From the cell containing the given text, extract its center point as [X, Y] coordinate. 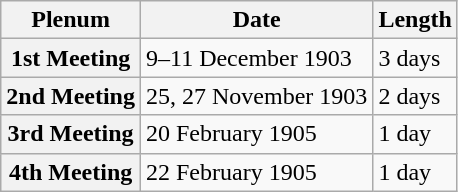
3rd Meeting [71, 134]
9–11 December 1903 [256, 58]
4th Meeting [71, 172]
1st Meeting [71, 58]
Date [256, 20]
22 February 1905 [256, 172]
Length [415, 20]
Plenum [71, 20]
2 days [415, 96]
20 February 1905 [256, 134]
25, 27 November 1903 [256, 96]
2nd Meeting [71, 96]
3 days [415, 58]
